From the cell containing the given text, extract its center point as (x, y) coordinate. 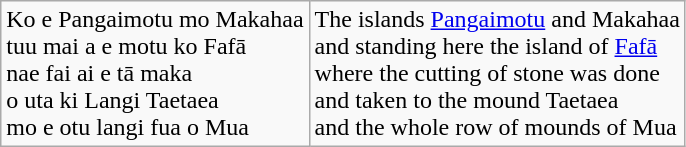
Ko e Pangaimotu mo Makahaatuu mai a e motu ko Fafānae fai ai e tā makao uta ki Langi Taetaeamo e otu langi fua o Mua (155, 74)
